Output the (x, y) coordinate of the center of the cell containing the given text.  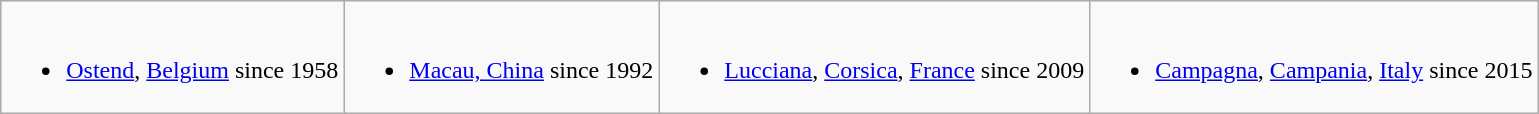
Lucciana, Corsica, France since 2009 (874, 58)
Macau, China since 1992 (502, 58)
Campagna, Campania, Italy since 2015 (1314, 58)
Ostend, Belgium since 1958 (172, 58)
